From the cell containing the given text, extract its center point as (x, y) coordinate. 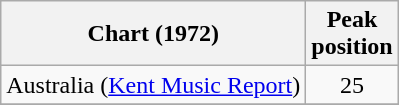
Peakposition (352, 34)
Chart (1972) (154, 34)
25 (352, 85)
Australia (Kent Music Report) (154, 85)
